Extract the (X, Y) coordinate from the center of the cell holding the provided text.  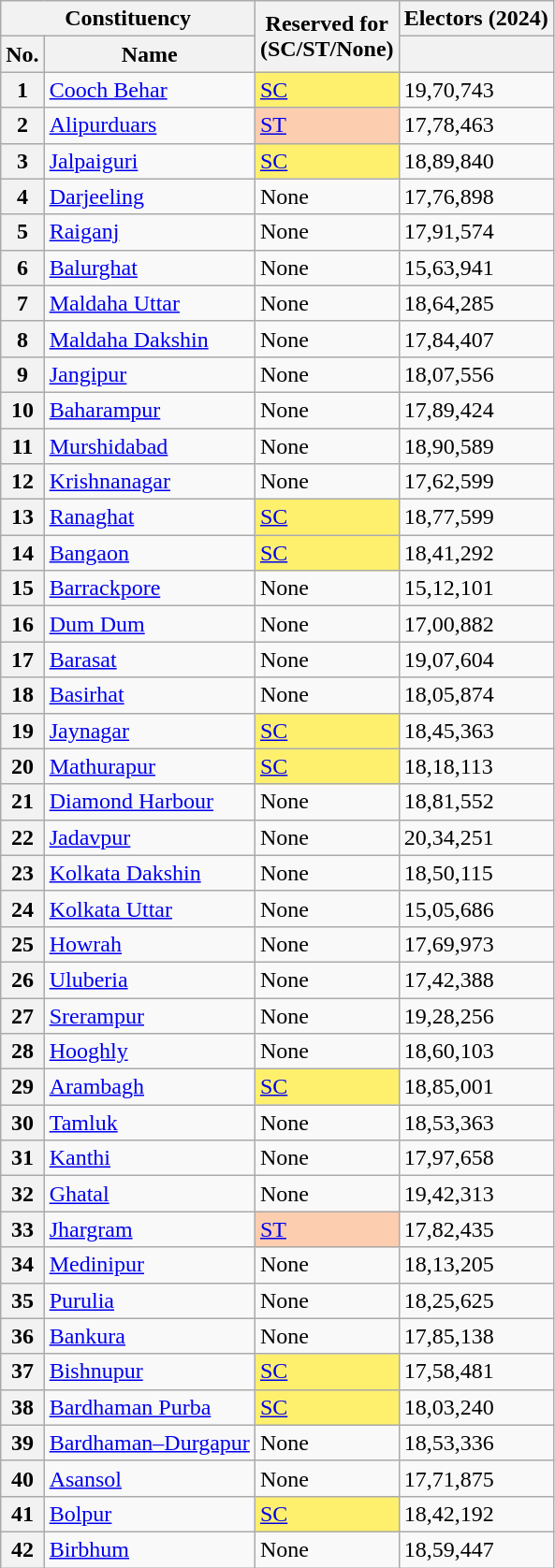
29 (22, 1087)
18 (22, 695)
33 (22, 1229)
16 (22, 624)
39 (22, 1443)
Darjeeling (150, 196)
17,97,658 (475, 1158)
22 (22, 837)
No. (22, 54)
Jangipur (150, 374)
19,42,313 (475, 1194)
Cooch Behar (150, 90)
Bankura (150, 1336)
17,76,898 (475, 196)
42 (22, 1549)
19,07,604 (475, 660)
18,64,285 (475, 303)
Balurghat (150, 268)
Kolkata Uttar (150, 908)
Medinipur (150, 1265)
18,03,240 (475, 1407)
Bishnupur (150, 1372)
Kanthi (150, 1158)
18,59,447 (475, 1549)
15,12,101 (475, 588)
23 (22, 873)
37 (22, 1372)
Ghatal (150, 1194)
18,90,589 (475, 446)
11 (22, 446)
38 (22, 1407)
17,82,435 (475, 1229)
Basirhat (150, 695)
Bardhaman Purba (150, 1407)
12 (22, 482)
Diamond Harbour (150, 802)
18,89,840 (475, 161)
20 (22, 766)
Jhargram (150, 1229)
Uluberia (150, 980)
Ranaghat (150, 517)
9 (22, 374)
17 (22, 660)
Maldaha Dakshin (150, 339)
Birbhum (150, 1549)
18,60,103 (475, 1052)
17,89,424 (475, 410)
6 (22, 268)
2 (22, 125)
Baharampur (150, 410)
Kolkata Dakshin (150, 873)
Mathurapur (150, 766)
18,77,599 (475, 517)
Krishnanagar (150, 482)
19,70,743 (475, 90)
17,00,882 (475, 624)
24 (22, 908)
Purulia (150, 1300)
Constituency (128, 19)
28 (22, 1052)
1 (22, 90)
30 (22, 1123)
18,53,336 (475, 1443)
Srerampur (150, 1015)
Jadavpur (150, 837)
15,63,941 (475, 268)
34 (22, 1265)
19 (22, 731)
Barrackpore (150, 588)
17,91,574 (475, 232)
21 (22, 802)
Raiganj (150, 232)
18,50,115 (475, 873)
Hooghly (150, 1052)
15 (22, 588)
Bardhaman–Durgapur (150, 1443)
4 (22, 196)
18,42,192 (475, 1514)
17,62,599 (475, 482)
27 (22, 1015)
Barasat (150, 660)
Maldaha Uttar (150, 303)
41 (22, 1514)
Reserved for(SC/ST/None) (327, 36)
18,25,625 (475, 1300)
17,69,973 (475, 944)
Asansol (150, 1478)
19,28,256 (475, 1015)
17,85,138 (475, 1336)
Jaynagar (150, 731)
Tamluk (150, 1123)
15,05,686 (475, 908)
8 (22, 339)
3 (22, 161)
25 (22, 944)
14 (22, 553)
18,13,205 (475, 1265)
Alipurduars (150, 125)
10 (22, 410)
40 (22, 1478)
18,53,363 (475, 1123)
17,78,463 (475, 125)
36 (22, 1336)
26 (22, 980)
13 (22, 517)
Jalpaiguri (150, 161)
Howrah (150, 944)
Name (150, 54)
17,71,875 (475, 1478)
17,58,481 (475, 1372)
Dum Dum (150, 624)
Bangaon (150, 553)
18,81,552 (475, 802)
18,45,363 (475, 731)
18,07,556 (475, 374)
7 (22, 303)
32 (22, 1194)
18,05,874 (475, 695)
17,42,388 (475, 980)
17,84,407 (475, 339)
18,18,113 (475, 766)
Murshidabad (150, 446)
Arambagh (150, 1087)
Electors (2024) (475, 19)
5 (22, 232)
20,34,251 (475, 837)
31 (22, 1158)
18,85,001 (475, 1087)
Bolpur (150, 1514)
18,41,292 (475, 553)
35 (22, 1300)
